Search for the cell housing the specified text and yield its (X, Y) center coordinate. 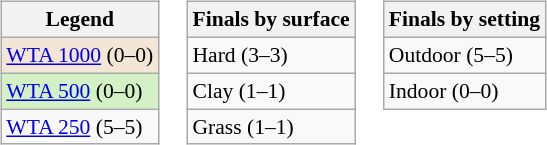
Hard (3–3) (270, 55)
WTA 1000 (0–0) (80, 55)
Clay (1–1) (270, 91)
Legend (80, 20)
Finals by setting (464, 20)
Grass (1–1) (270, 127)
Outdoor (5–5) (464, 55)
Finals by surface (270, 20)
Indoor (0–0) (464, 91)
WTA 250 (5–5) (80, 127)
WTA 500 (0–0) (80, 91)
